Determine the [x, y] coordinate at the center of the cell enclosing the given text.  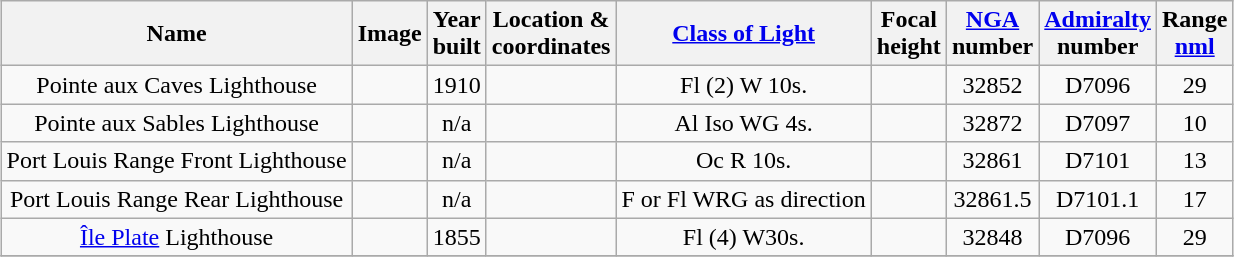
32861.5 [992, 199]
D7101.1 [1098, 199]
Île Plate Lighthouse [176, 237]
F or Fl WRG as direction [744, 199]
Port Louis Range Front Lighthouse [176, 161]
Image [390, 34]
Focalheight [908, 34]
10 [1194, 123]
Pointe aux Sables Lighthouse [176, 123]
Fl (4) W30s. [744, 237]
Fl (2) W 10s. [744, 85]
Location & coordinates [551, 34]
32872 [992, 123]
D7097 [1098, 123]
Al Iso WG 4s. [744, 123]
Pointe aux Caves Lighthouse [176, 85]
Admiraltynumber [1098, 34]
32852 [992, 85]
Yearbuilt [456, 34]
1910 [456, 85]
1855 [456, 237]
Name [176, 34]
D7101 [1098, 161]
32861 [992, 161]
Rangenml [1194, 34]
Class of Light [744, 34]
Oc R 10s. [744, 161]
32848 [992, 237]
17 [1194, 199]
NGAnumber [992, 34]
13 [1194, 161]
Port Louis Range Rear Lighthouse [176, 199]
